Extract the [X, Y] coordinate from the center of the cell holding the provided text.  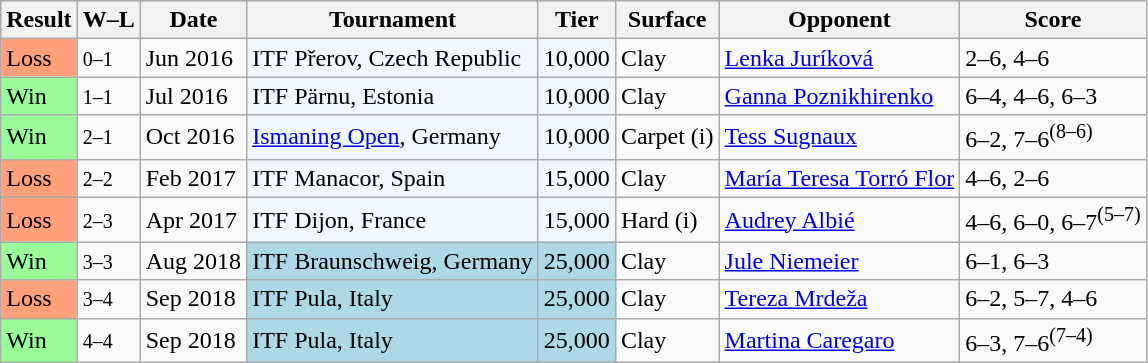
Date [193, 20]
Tereza Mrdeža [840, 299]
María Teresa Torró Flor [840, 178]
4–6, 2–6 [1053, 178]
Martina Caregaro [840, 340]
Jul 2016 [193, 96]
Score [1053, 20]
W–L [108, 20]
6–3, 7–6(7–4) [1053, 340]
Tier [576, 20]
3–4 [108, 299]
Surface [667, 20]
1–1 [108, 96]
ITF Braunschweig, Germany [393, 261]
6–2, 5–7, 4–6 [1053, 299]
4–4 [108, 340]
2–1 [108, 138]
0–1 [108, 58]
Tess Sugnaux [840, 138]
Result [39, 20]
ITF Dijon, France [393, 220]
4–6, 6–0, 6–7(5–7) [1053, 220]
6–4, 4–6, 6–3 [1053, 96]
Aug 2018 [193, 261]
3–3 [108, 261]
Feb 2017 [193, 178]
ITF Manacor, Spain [393, 178]
ITF Přerov, Czech Republic [393, 58]
2–6, 4–6 [1053, 58]
Lenka Juríková [840, 58]
2–3 [108, 220]
6–1, 6–3 [1053, 261]
2–2 [108, 178]
Ganna Poznikhirenko [840, 96]
Audrey Albié [840, 220]
ITF Pärnu, Estonia [393, 96]
6–2, 7–6(8–6) [1053, 138]
Apr 2017 [193, 220]
Ismaning Open, Germany [393, 138]
Opponent [840, 20]
Carpet (i) [667, 138]
Oct 2016 [193, 138]
Hard (i) [667, 220]
Jule Niemeier [840, 261]
Jun 2016 [193, 58]
Tournament [393, 20]
